Identify which cell holds the provided text, then report its (x, y) central coordinate. 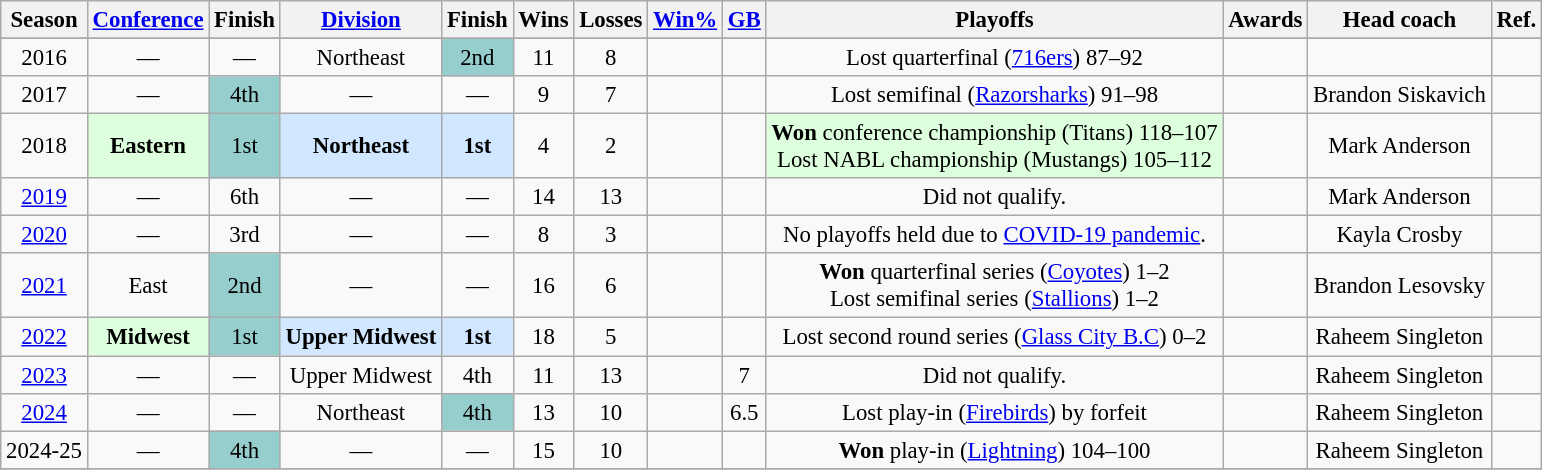
Won play-in (Lightning) 104–100 (994, 450)
East (148, 286)
5 (611, 337)
2023 (44, 375)
Lost play-in (Firebirds) by forfeit (994, 412)
15 (544, 450)
Conference (148, 20)
Head coach (1400, 20)
2022 (44, 337)
6 (611, 286)
No playoffs held due to COVID-19 pandemic. (994, 235)
2020 (44, 235)
2016 (44, 58)
6th (244, 197)
2019 (44, 197)
3 (611, 235)
18 (544, 337)
Losses (611, 20)
3rd (244, 235)
Division (360, 20)
Brandon Siskavich (1400, 95)
2024 (44, 412)
Won quarterfinal series (Coyotes) 1–2Lost semifinal series (Stallions) 1–2 (994, 286)
Wins (544, 20)
Won conference championship (Titans) 118–107Lost NABL championship (Mustangs) 105–112 (994, 146)
Lost quarterfinal (716ers) 87–92 (994, 58)
Win% (686, 20)
Ref. (1516, 20)
Eastern (148, 146)
Midwest (148, 337)
Awards (1266, 20)
Brandon Lesovsky (1400, 286)
2018 (44, 146)
2024-25 (44, 450)
Playoffs (994, 20)
14 (544, 197)
Kayla Crosby (1400, 235)
2021 (44, 286)
2 (611, 146)
6.5 (745, 412)
2017 (44, 95)
16 (544, 286)
Lost second round series (Glass City B.C) 0–2 (994, 337)
GB (745, 20)
Season (44, 20)
Lost semifinal (Razorsharks) 91–98 (994, 95)
4 (544, 146)
9 (544, 95)
